Determine the [X, Y] coordinate at the center of the cell enclosing the given text.  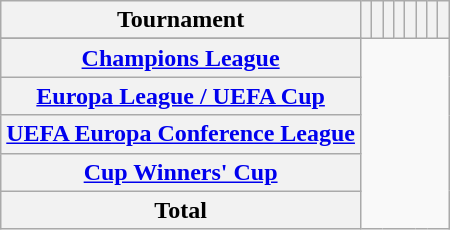
Cup Winners' Cup [181, 172]
Total [181, 210]
UEFA Europa Conference League [181, 134]
Tournament [181, 20]
Champions League [181, 58]
Europa League / UEFA Cup [181, 96]
